Identify which cell holds the provided text, then report its (X, Y) central coordinate. 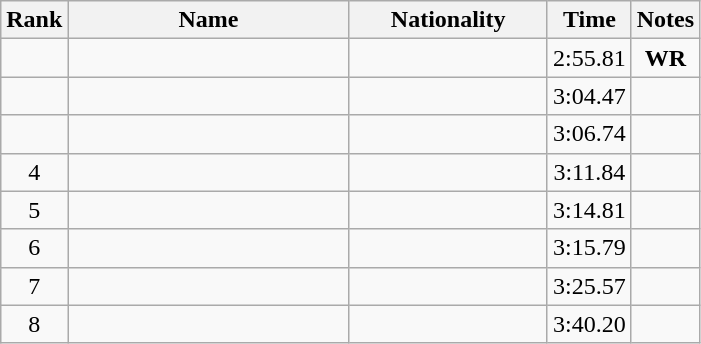
2:55.81 (589, 58)
Time (589, 20)
5 (34, 210)
3:15.79 (589, 248)
7 (34, 286)
Rank (34, 20)
3:40.20 (589, 324)
WR (665, 58)
Name (208, 20)
Nationality (448, 20)
3:25.57 (589, 286)
3:14.81 (589, 210)
6 (34, 248)
8 (34, 324)
4 (34, 172)
3:11.84 (589, 172)
Notes (665, 20)
3:04.47 (589, 96)
3:06.74 (589, 134)
